Output the [X, Y] coordinate of the center of the cell containing the given text.  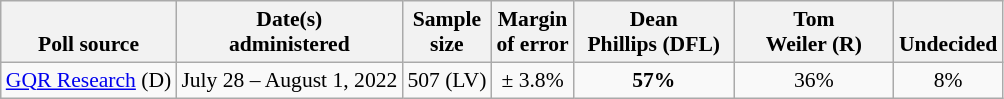
DeanPhillips (DFL) [654, 32]
TomWeiler (R) [814, 32]
507 (LV) [446, 80]
Samplesize [446, 32]
Date(s)administered [289, 32]
July 28 – August 1, 2022 [289, 80]
GQR Research (D) [89, 80]
36% [814, 80]
57% [654, 80]
Marginof error [532, 32]
8% [948, 80]
Poll source [89, 32]
Undecided [948, 32]
± 3.8% [532, 80]
